Identify which cell holds the provided text, then report its (x, y) central coordinate. 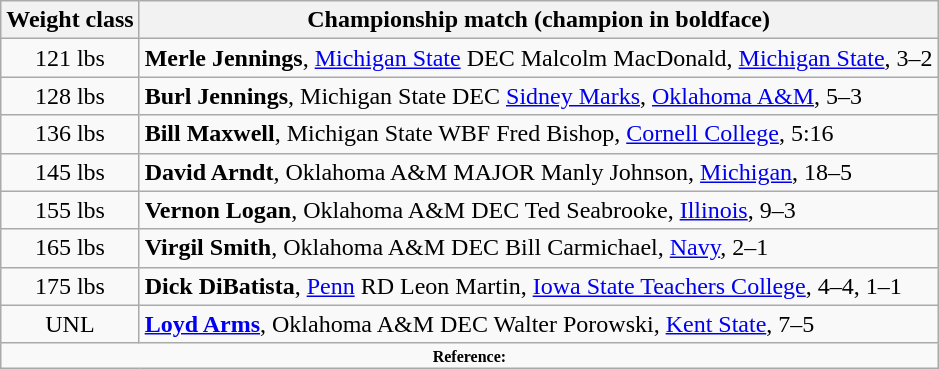
Bill Maxwell, Michigan State WBF Fred Bishop, Cornell College, 5:16 (538, 134)
Loyd Arms, Oklahoma A&M DEC Walter Porowski, Kent State, 7–5 (538, 324)
121 lbs (70, 58)
UNL (70, 324)
Merle Jennings, Michigan State DEC Malcolm MacDonald, Michigan State, 3–2 (538, 58)
Reference: (470, 355)
Dick DiBatista, Penn RD Leon Martin, Iowa State Teachers College, 4–4, 1–1 (538, 286)
Weight class (70, 20)
David Arndt, Oklahoma A&M MAJOR Manly Johnson, Michigan, 18–5 (538, 172)
155 lbs (70, 210)
165 lbs (70, 248)
Vernon Logan, Oklahoma A&M DEC Ted Seabrooke, Illinois, 9–3 (538, 210)
Burl Jennings, Michigan State DEC Sidney Marks, Oklahoma A&M, 5–3 (538, 96)
175 lbs (70, 286)
Virgil Smith, Oklahoma A&M DEC Bill Carmichael, Navy, 2–1 (538, 248)
145 lbs (70, 172)
Championship match (champion in boldface) (538, 20)
128 lbs (70, 96)
136 lbs (70, 134)
